Provide the (X, Y) coordinate of the cell's center where the given text is located.  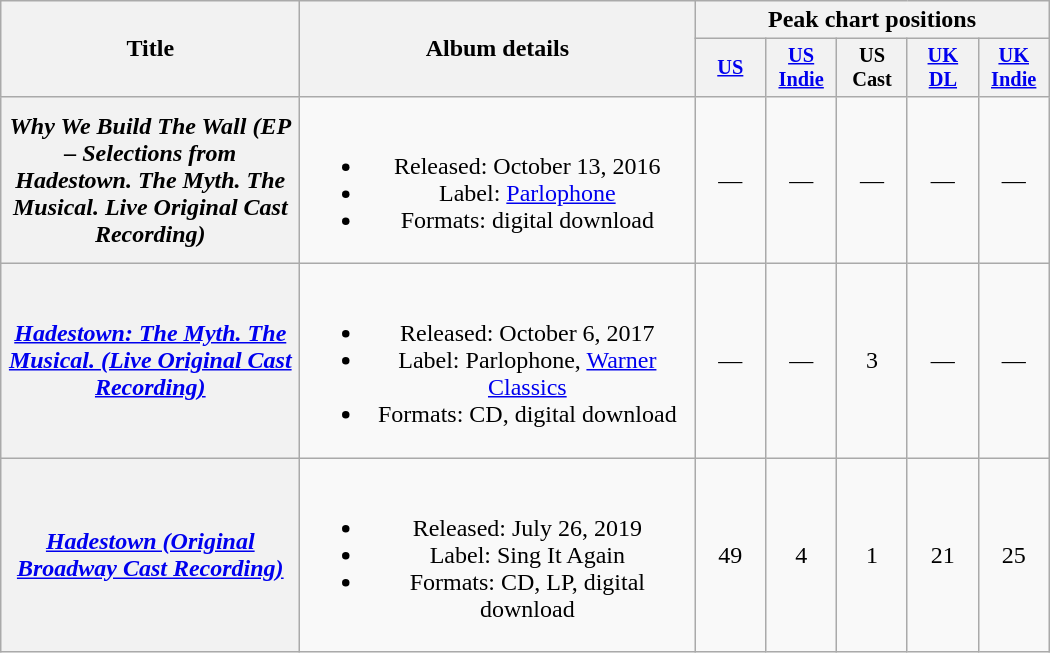
Hadestown (Original Broadway Cast Recording) (150, 555)
Peak chart positions (872, 20)
25 (1014, 555)
US (730, 68)
UKDL (942, 68)
Hadestown: The Myth. The Musical. (Live Original Cast Recording) (150, 361)
4 (802, 555)
Released: July 26, 2019Label: Sing It AgainFormats: CD, LP, digital download (498, 555)
1 (872, 555)
3 (872, 361)
Released: October 13, 2016Label: ParlophoneFormats: digital download (498, 180)
USIndie (802, 68)
21 (942, 555)
Title (150, 49)
UKIndie (1014, 68)
Album details (498, 49)
USCast (872, 68)
Why We Build The Wall (EP – Selections from Hadestown. The Myth. The Musical. Live Original Cast Recording) (150, 180)
49 (730, 555)
Released: October 6, 2017Label: Parlophone, Warner ClassicsFormats: CD, digital download (498, 361)
